Provide the (X, Y) coordinate of the cell's center where the given text is located.  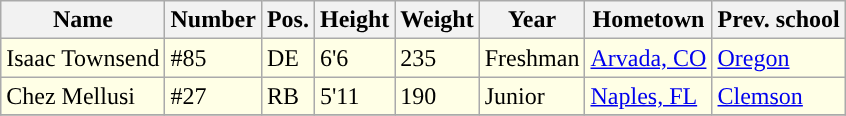
Arvada, CO (648, 58)
6'6 (354, 58)
190 (437, 96)
Chez Mellusi (83, 96)
Year (532, 20)
5'11 (354, 96)
Naples, FL (648, 96)
Number (213, 20)
Isaac Townsend (83, 58)
Freshman (532, 58)
Height (354, 20)
#27 (213, 96)
Hometown (648, 20)
Prev. school (778, 20)
Junior (532, 96)
Weight (437, 20)
RB (288, 96)
Clemson (778, 96)
Pos. (288, 20)
#85 (213, 58)
235 (437, 58)
Oregon (778, 58)
DE (288, 58)
Name (83, 20)
